Provide the [x, y] coordinate of the cell's center where the given text is located.  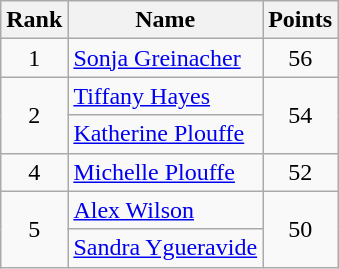
Alex Wilson [166, 210]
Rank [34, 20]
Sandra Ygueravide [166, 248]
54 [300, 115]
Michelle Plouffe [166, 172]
52 [300, 172]
4 [34, 172]
5 [34, 229]
56 [300, 58]
Name [166, 20]
Sonja Greinacher [166, 58]
50 [300, 229]
Points [300, 20]
2 [34, 115]
Katherine Plouffe [166, 134]
Tiffany Hayes [166, 96]
1 [34, 58]
